Determine the [x, y] coordinate at the center of the cell enclosing the given text.  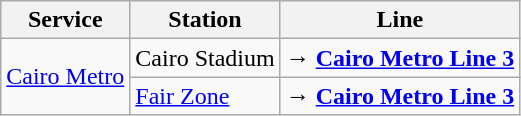
Service [66, 20]
Line [400, 20]
Station [205, 20]
Fair Zone [205, 96]
Cairo Metro [66, 77]
Cairo Stadium [205, 58]
